Identify which cell holds the provided text, then report its [X, Y] central coordinate. 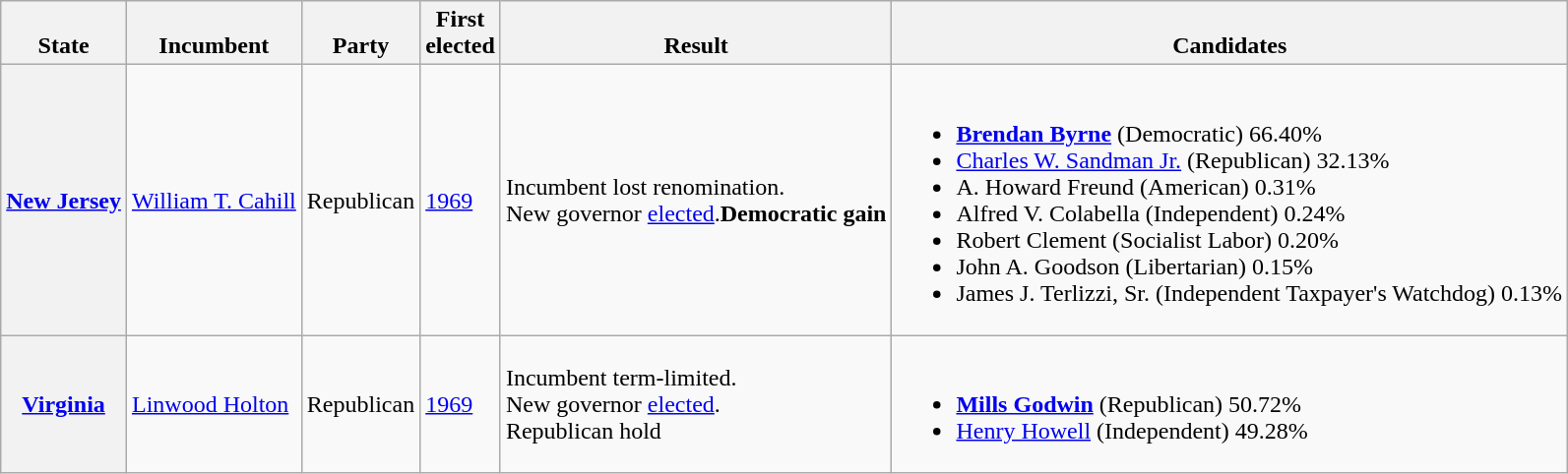
Incumbent lost renomination.New governor elected.Democratic gain [696, 201]
Firstelected [461, 33]
William T. Cahill [214, 201]
Result [696, 33]
Virginia [64, 404]
Candidates [1230, 33]
Incumbent [214, 33]
State [64, 33]
Party [360, 33]
Linwood Holton [214, 404]
Incumbent term-limited.New governor elected.Republican hold [696, 404]
Mills Godwin (Republican) 50.72%Henry Howell (Independent) 49.28% [1230, 404]
New Jersey [64, 201]
